Extract the (x, y) coordinate from the center of the cell holding the provided text.  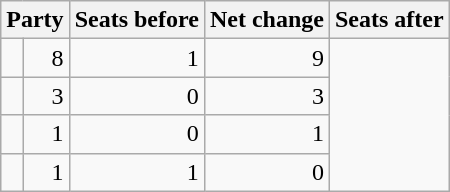
Seats before (136, 20)
8 (46, 58)
9 (266, 58)
Seats after (389, 20)
Party (35, 20)
Net change (266, 20)
